For the text-containing cell, return its midpoint in (x, y) coordinate format. 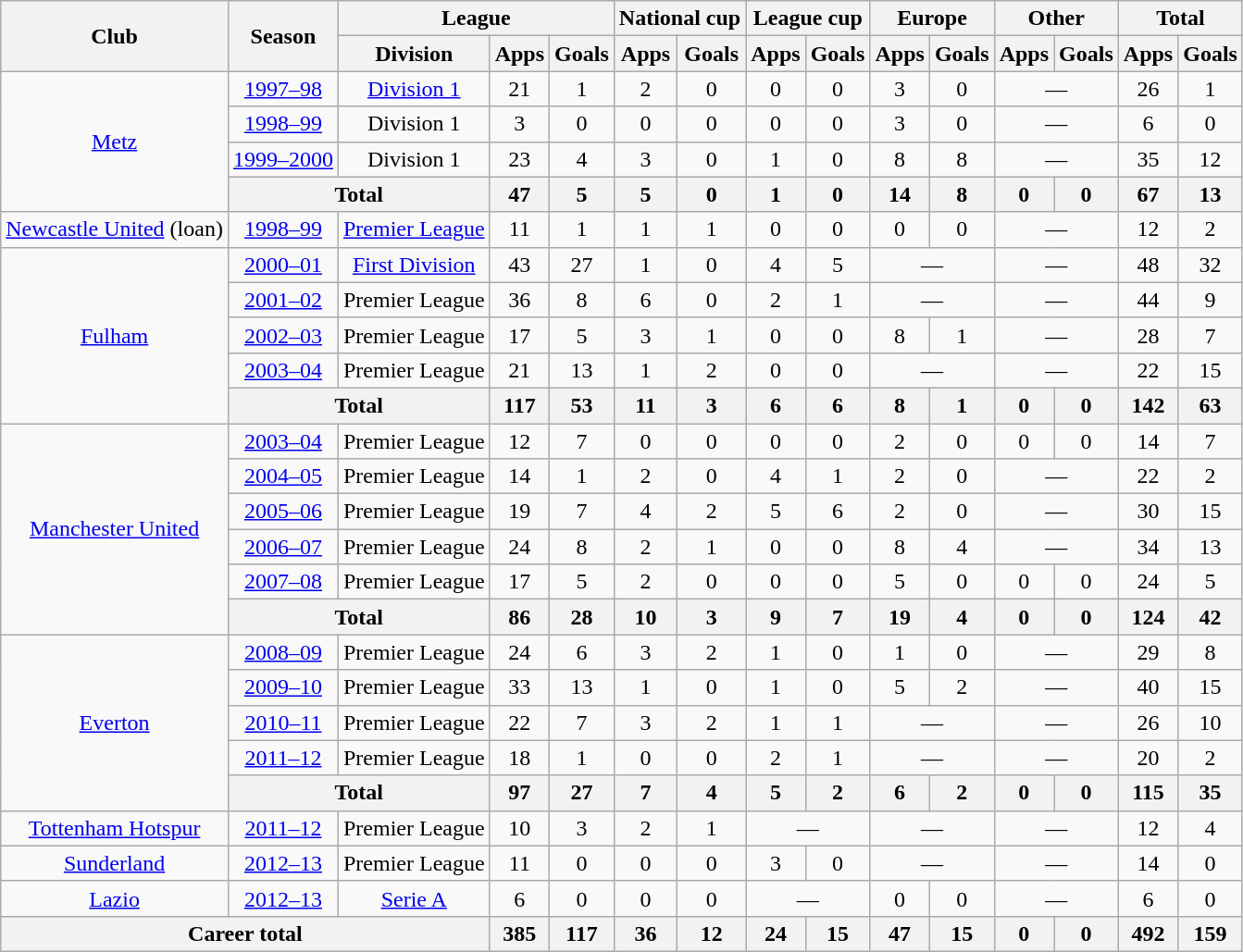
Fulham (115, 335)
20 (1148, 758)
Club (115, 36)
Newcastle United (loan) (115, 229)
124 (1148, 617)
48 (1148, 265)
18 (519, 758)
Europe (932, 19)
Serie A (414, 898)
44 (1148, 300)
30 (1148, 512)
Manchester United (115, 529)
2004–05 (283, 476)
492 (1148, 933)
142 (1148, 405)
Division (414, 54)
First Division (414, 265)
Everton (115, 723)
86 (519, 617)
2001–02 (283, 300)
63 (1211, 405)
34 (1148, 547)
2008–09 (283, 652)
23 (519, 159)
Tottenham Hotspur (115, 828)
2006–07 (283, 547)
115 (1148, 793)
2009–10 (283, 687)
42 (1211, 617)
League cup (808, 19)
2005–06 (283, 512)
53 (582, 405)
2007–08 (283, 582)
1997–98 (283, 89)
159 (1211, 933)
32 (1211, 265)
Lazio (115, 898)
29 (1148, 652)
Season (283, 36)
1999–2000 (283, 159)
2002–03 (283, 335)
385 (519, 933)
Career total (245, 933)
33 (519, 687)
2010–11 (283, 723)
Other (1056, 19)
43 (519, 265)
Metz (115, 142)
97 (519, 793)
40 (1148, 687)
League (476, 19)
Sunderland (115, 863)
National cup (679, 19)
67 (1148, 194)
2000–01 (283, 265)
